Detect which cell encompasses the target text, then output its [X, Y] center coordinate. 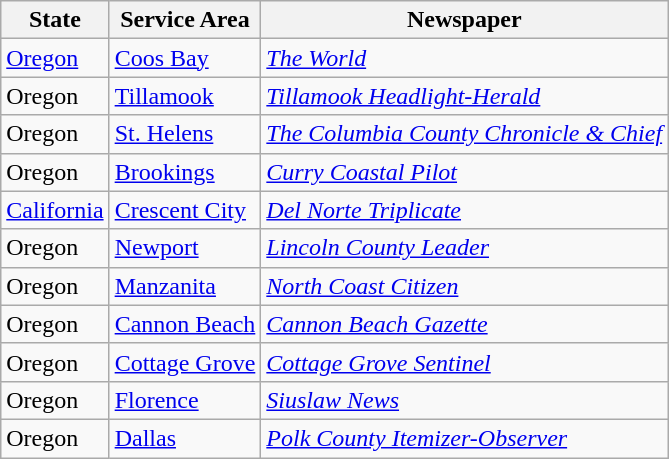
Manzanita [185, 286]
Siuslaw News [464, 400]
Tillamook [185, 96]
Dallas [185, 438]
Del Norte Triplicate [464, 210]
Newspaper [464, 20]
Florence [185, 400]
Polk County Itemizer-Observer [464, 438]
State [55, 20]
St. Helens [185, 134]
Brookings [185, 172]
Lincoln County Leader [464, 248]
Crescent City [185, 210]
North Coast Citizen [464, 286]
Newport [185, 248]
The World [464, 58]
Cottage Grove [185, 362]
Cottage Grove Sentinel [464, 362]
The Columbia County Chronicle & Chief [464, 134]
California [55, 210]
Curry Coastal Pilot [464, 172]
Cannon Beach Gazette [464, 324]
Service Area [185, 20]
Tillamook Headlight-Herald [464, 96]
Cannon Beach [185, 324]
Coos Bay [185, 58]
